Determine the [X, Y] coordinate at the center of the cell enclosing the given text.  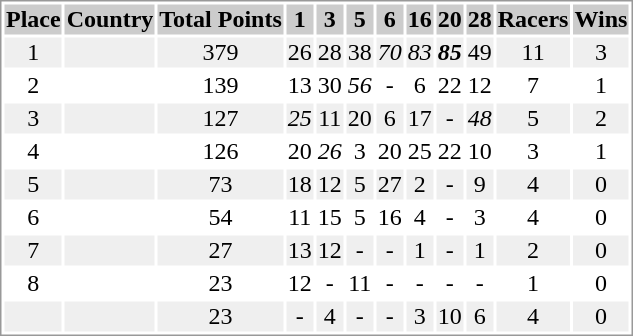
15 [330, 217]
83 [420, 53]
Wins [601, 19]
70 [390, 53]
Racers [533, 19]
Total Points [220, 19]
8 [33, 283]
Country [110, 19]
56 [360, 85]
49 [480, 53]
73 [220, 185]
139 [220, 85]
38 [360, 53]
48 [480, 119]
54 [220, 217]
126 [220, 151]
127 [220, 119]
Place [33, 19]
30 [330, 85]
85 [450, 53]
18 [300, 185]
9 [480, 185]
17 [420, 119]
379 [220, 53]
